Capture the cell that displays the provided text and extract its (X, Y) central coordinate. 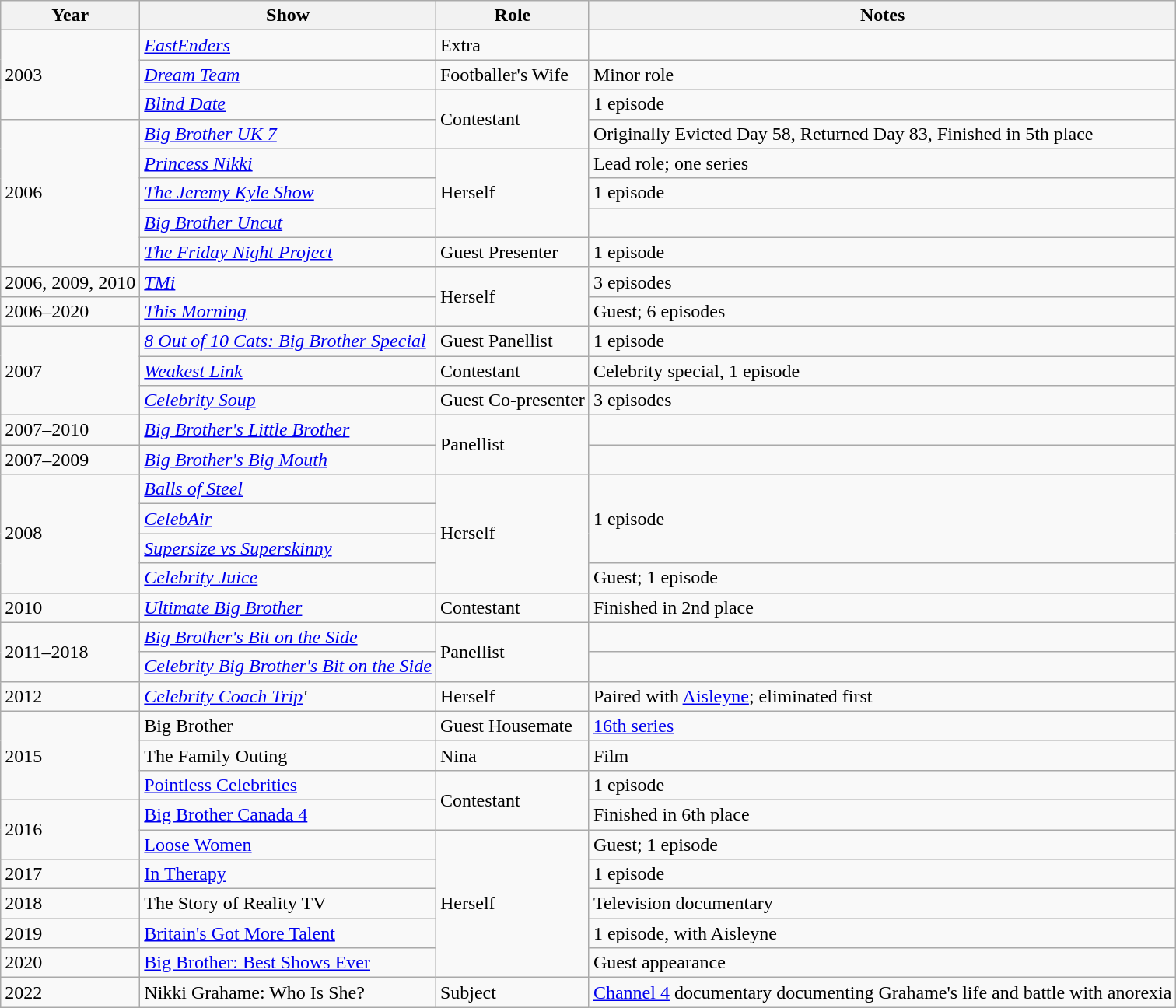
2003 (70, 75)
2016 (70, 829)
Big Brother's Little Brother (288, 430)
The Story of Reality TV (288, 904)
2010 (70, 607)
Supersize vs Superskinny (288, 548)
Footballer's Wife (512, 75)
Extra (512, 45)
Lead role; one series (882, 163)
Big Brother's Bit on the Side (288, 637)
2006, 2009, 2010 (70, 282)
Guest Panellist (512, 341)
Celebrity special, 1 episode (882, 371)
2007 (70, 370)
2019 (70, 933)
Princess Nikki (288, 163)
Weakest Link (288, 371)
Pointless Celebrities (288, 785)
2007–2010 (70, 430)
Channel 4 documentary documenting Grahame's life and battle with anorexia (882, 992)
2012 (70, 696)
Loose Women (288, 844)
2006 (70, 193)
2006–2020 (70, 311)
Guest appearance (882, 963)
Finished in 2nd place (882, 607)
Nina (512, 755)
The Friday Night Project (288, 252)
The Jeremy Kyle Show (288, 193)
Year (70, 16)
Dream Team (288, 75)
Nikki Grahame: Who Is She? (288, 992)
Show (288, 16)
2020 (70, 963)
Notes (882, 16)
EastEnders (288, 45)
TMi (288, 282)
Guest Presenter (512, 252)
Celebrity Coach Trip' (288, 696)
16th series (882, 726)
Guest Co-presenter (512, 401)
2015 (70, 755)
Big Brother: Best Shows Ever (288, 963)
2011–2018 (70, 652)
1 episode, with Aisleyne (882, 933)
Celebrity Soup (288, 401)
Big Brother UK 7 (288, 134)
Celebrity Big Brother's Bit on the Side (288, 667)
Minor role (882, 75)
Subject (512, 992)
2008 (70, 534)
Film (882, 755)
Ultimate Big Brother (288, 607)
2007–2009 (70, 460)
2018 (70, 904)
2022 (70, 992)
Celebrity Juice (288, 578)
Finished in 6th place (882, 814)
Big Brother (288, 726)
2017 (70, 874)
Guest; 6 episodes (882, 311)
The Family Outing (288, 755)
This Morning (288, 311)
Britain's Got More Talent (288, 933)
8 Out of 10 Cats: Big Brother Special (288, 341)
Balls of Steel (288, 489)
Paired with Aisleyne; eliminated first (882, 696)
Role (512, 16)
Big Brother Canada 4 (288, 814)
In Therapy (288, 874)
Big Brother Uncut (288, 222)
Guest Housemate (512, 726)
CelebAir (288, 519)
Originally Evicted Day 58, Returned Day 83, Finished in 5th place (882, 134)
Big Brother's Big Mouth (288, 460)
Television documentary (882, 904)
Blind Date (288, 104)
